Provide the [X, Y] coordinate of the cell's center where the given text is located.  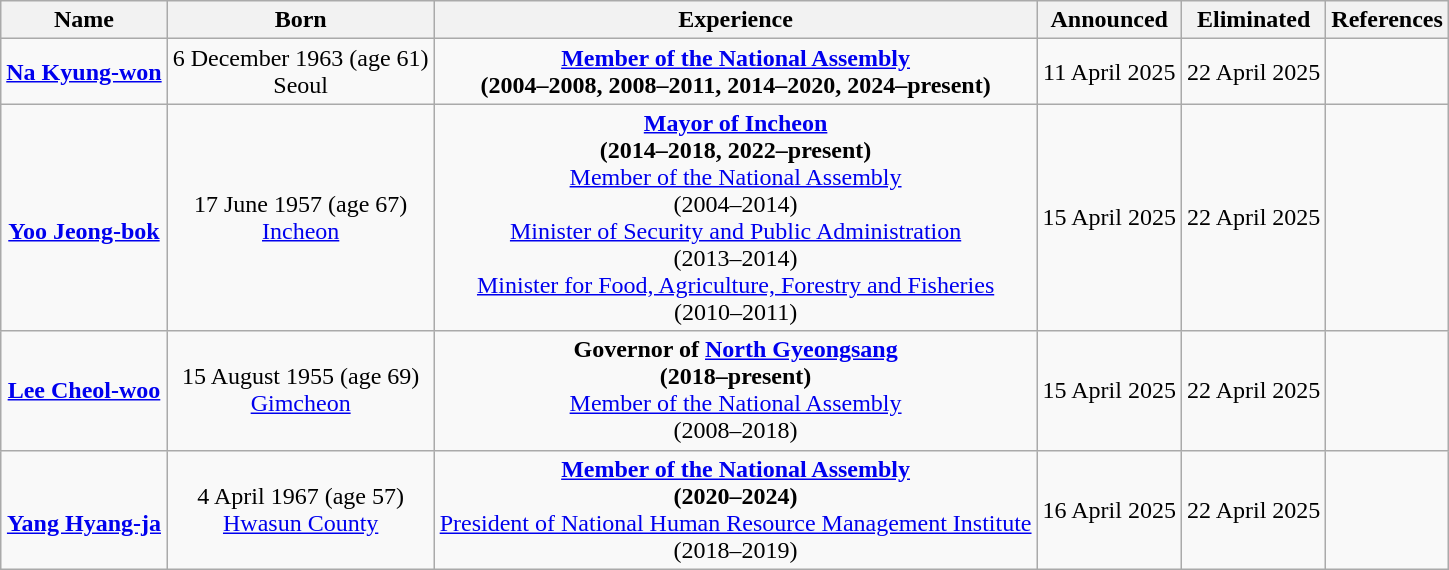
Member of the National Assembly (2004–2008, 2008–2011, 2014–2020, 2024–present) [736, 72]
Lee Cheol-woo [84, 390]
16 April 2025 [1109, 510]
15 August 1955 (age 69)Gimcheon [300, 390]
17 June 1957 (age 67)Incheon [300, 218]
Announced [1109, 20]
Na Kyung-won [84, 72]
4 April 1967 (age 57)Hwasun County [300, 510]
Yoo Jeong-bok [84, 218]
6 December 1963 (age 61)Seoul [300, 72]
Experience [736, 20]
Name [84, 20]
References [1388, 20]
Born [300, 20]
Eliminated [1253, 20]
Yang Hyang-ja [84, 510]
11 April 2025 [1109, 72]
Member of the National Assembly (2020–2024)President of National Human Resource Management Institute (2018–2019) [736, 510]
Governor of North Gyeongsang (2018–present)Member of the National Assembly (2008–2018) [736, 390]
